Detect which cell encompasses the target text, then output its (X, Y) center coordinate. 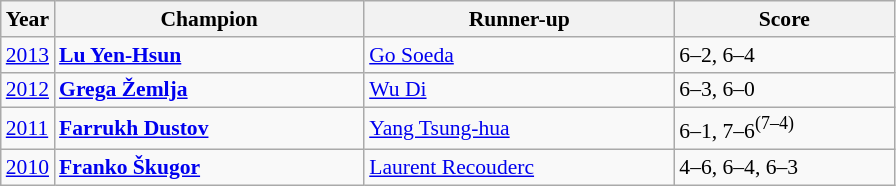
4–6, 6–4, 6–3 (784, 167)
6–2, 6–4 (784, 55)
Yang Tsung-hua (519, 128)
Runner-up (519, 19)
Laurent Recouderc (519, 167)
2010 (28, 167)
6–1, 7–6(7–4) (784, 128)
2013 (28, 55)
Champion (209, 19)
Year (28, 19)
Farrukh Dustov (209, 128)
Franko Škugor (209, 167)
Grega Žemlja (209, 90)
2012 (28, 90)
Go Soeda (519, 55)
Score (784, 19)
2011 (28, 128)
6–3, 6–0 (784, 90)
Lu Yen-Hsun (209, 55)
Wu Di (519, 90)
